For the text-containing cell, return its midpoint in [x, y] coordinate format. 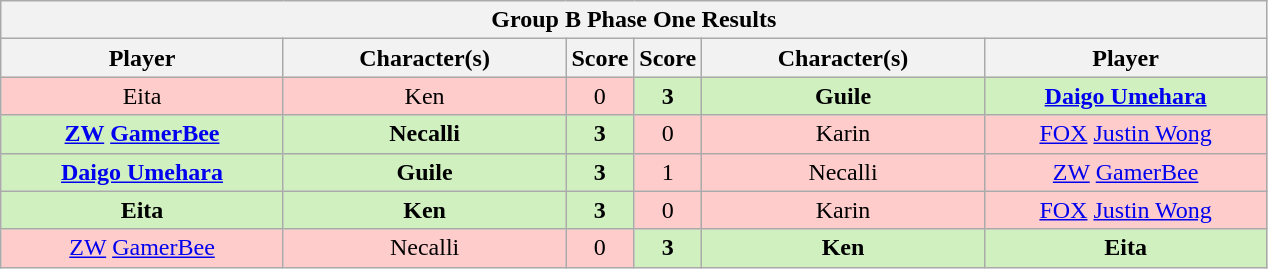
1 [668, 172]
Group B Phase One Results [634, 20]
